Return the (x, y) coordinate for the center point of the cell that contains the specified text.  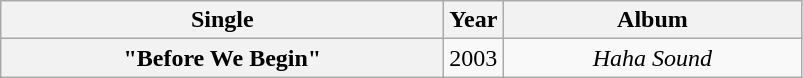
2003 (474, 58)
Album (652, 20)
Haha Sound (652, 58)
"Before We Begin" (222, 58)
Single (222, 20)
Year (474, 20)
